Identify which cell holds the provided text, then report its [x, y] central coordinate. 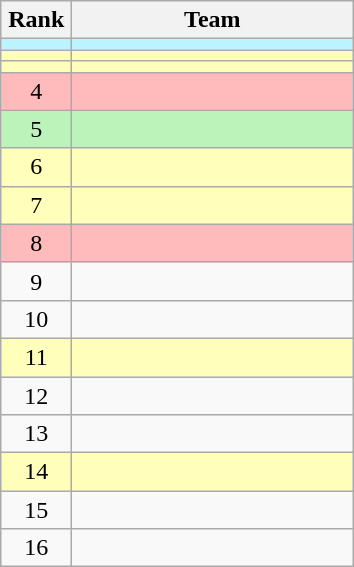
4 [36, 91]
10 [36, 319]
12 [36, 395]
14 [36, 472]
9 [36, 281]
6 [36, 167]
5 [36, 129]
16 [36, 548]
Team [212, 20]
13 [36, 434]
8 [36, 243]
11 [36, 357]
15 [36, 510]
Rank [36, 20]
7 [36, 205]
